Scan for the cell matching the given text and deliver its [x, y] coordinate at center. 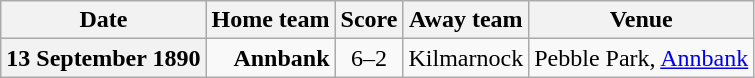
13 September 1890 [104, 58]
Score [369, 20]
Annbank [270, 58]
Home team [270, 20]
6–2 [369, 58]
Date [104, 20]
Pebble Park, Annbank [642, 58]
Kilmarnock [466, 58]
Venue [642, 20]
Away team [466, 20]
